For the text-containing cell, return its midpoint in (x, y) coordinate format. 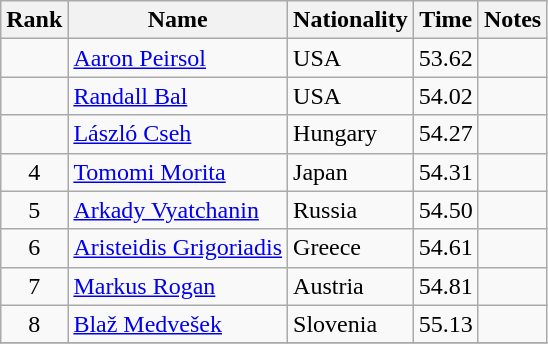
Aristeidis Grigoriadis (178, 248)
54.02 (446, 96)
Randall Bal (178, 96)
Name (178, 20)
Japan (351, 172)
Rank (34, 20)
54.27 (446, 134)
54.61 (446, 248)
55.13 (446, 324)
Slovenia (351, 324)
8 (34, 324)
7 (34, 286)
László Cseh (178, 134)
Arkady Vyatchanin (178, 210)
Austria (351, 286)
Time (446, 20)
53.62 (446, 58)
4 (34, 172)
Markus Rogan (178, 286)
6 (34, 248)
5 (34, 210)
Greece (351, 248)
Blaž Medvešek (178, 324)
54.50 (446, 210)
54.31 (446, 172)
54.81 (446, 286)
Russia (351, 210)
Notes (512, 20)
Tomomi Morita (178, 172)
Nationality (351, 20)
Aaron Peirsol (178, 58)
Hungary (351, 134)
